Provide the (x, y) coordinate of the cell's center where the given text is located.  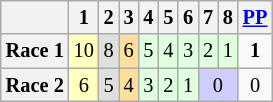
Race 1 (35, 51)
7 (208, 17)
PP (256, 17)
Race 2 (35, 85)
10 (84, 51)
